Detect which cell encompasses the target text, then output its [x, y] center coordinate. 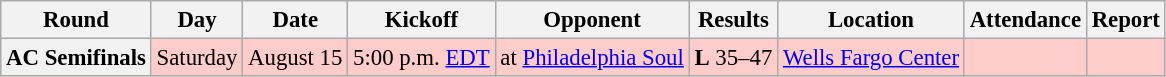
Location [872, 20]
Day [197, 20]
AC Semifinals [76, 58]
L 35–47 [733, 58]
Results [733, 20]
Saturday [197, 58]
Opponent [592, 20]
Round [76, 20]
Date [296, 20]
Kickoff [422, 20]
Report [1126, 20]
Wells Fargo Center [872, 58]
at Philadelphia Soul [592, 58]
August 15 [296, 58]
5:00 p.m. EDT [422, 58]
Attendance [1025, 20]
